Find where the given text appears and provide that cell's center as [x, y] coordinate. 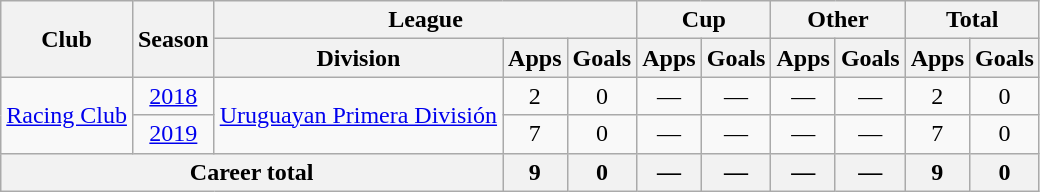
Total [972, 20]
Cup [704, 20]
Racing Club [67, 115]
Division [358, 58]
2018 [173, 96]
Other [838, 20]
Career total [252, 172]
Club [67, 39]
2019 [173, 134]
Uruguayan Primera División [358, 115]
Season [173, 39]
League [426, 20]
